For the text-containing cell, return its midpoint in [x, y] coordinate format. 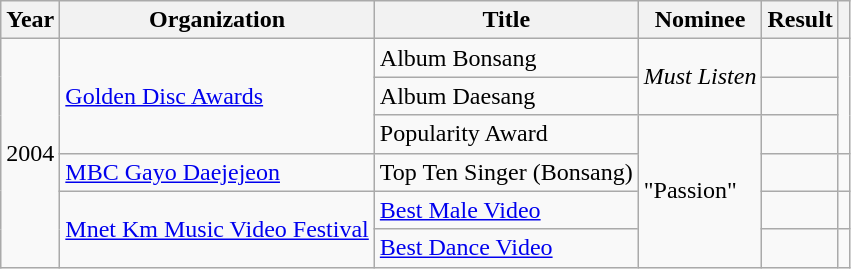
2004 [30, 153]
Must Listen [700, 77]
Best Dance Video [506, 248]
Golden Disc Awards [218, 96]
Album Bonsang [506, 58]
MBC Gayo Daejejeon [218, 172]
Nominee [700, 20]
Top Ten Singer (Bonsang) [506, 172]
Title [506, 20]
Best Male Video [506, 210]
Popularity Award [506, 134]
Organization [218, 20]
Album Daesang [506, 96]
"Passion" [700, 191]
Mnet Km Music Video Festival [218, 229]
Result [800, 20]
Year [30, 20]
